Return the [X, Y] coordinate for the center point of the cell that contains the specified text.  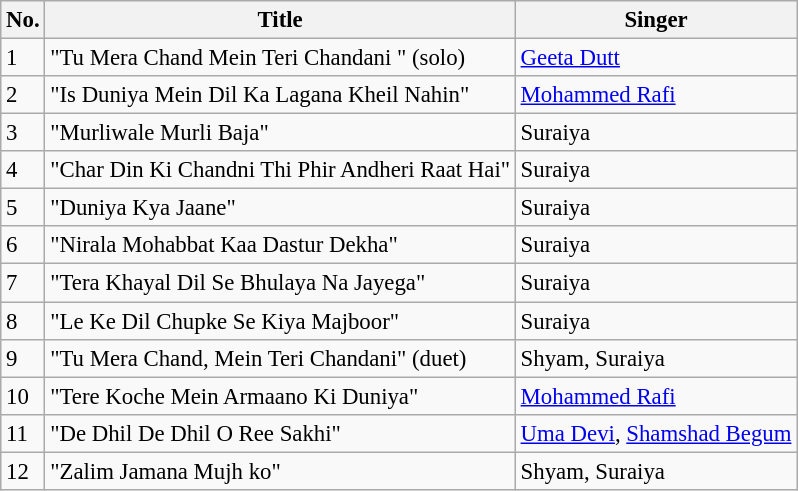
11 [23, 433]
10 [23, 396]
"Tera Khayal Dil Se Bhulaya Na Jayega" [280, 283]
6 [23, 245]
1 [23, 58]
3 [23, 133]
"Tu Mera Chand, Mein Teri Chandani" (duet) [280, 358]
Geeta Dutt [656, 58]
Title [280, 20]
"Zalim Jamana Mujh ko" [280, 471]
Singer [656, 20]
"Is Duniya Mein Dil Ka Lagana Kheil Nahin" [280, 95]
2 [23, 95]
4 [23, 170]
No. [23, 20]
"Murliwale Murli Baja" [280, 133]
"Nirala Mohabbat Kaa Dastur Dekha" [280, 245]
5 [23, 208]
12 [23, 471]
7 [23, 283]
"Tu Mera Chand Mein Teri Chandani " (solo) [280, 58]
"Le Ke Dil Chupke Se Kiya Majboor" [280, 321]
"De Dhil De Dhil O Ree Sakhi" [280, 433]
8 [23, 321]
"Duniya Kya Jaane" [280, 208]
Uma Devi, Shamshad Begum [656, 433]
"Tere Koche Mein Armaano Ki Duniya" [280, 396]
"Char Din Ki Chandni Thi Phir Andheri Raat Hai" [280, 170]
9 [23, 358]
